Detect which cell encompasses the target text, then output its (X, Y) center coordinate. 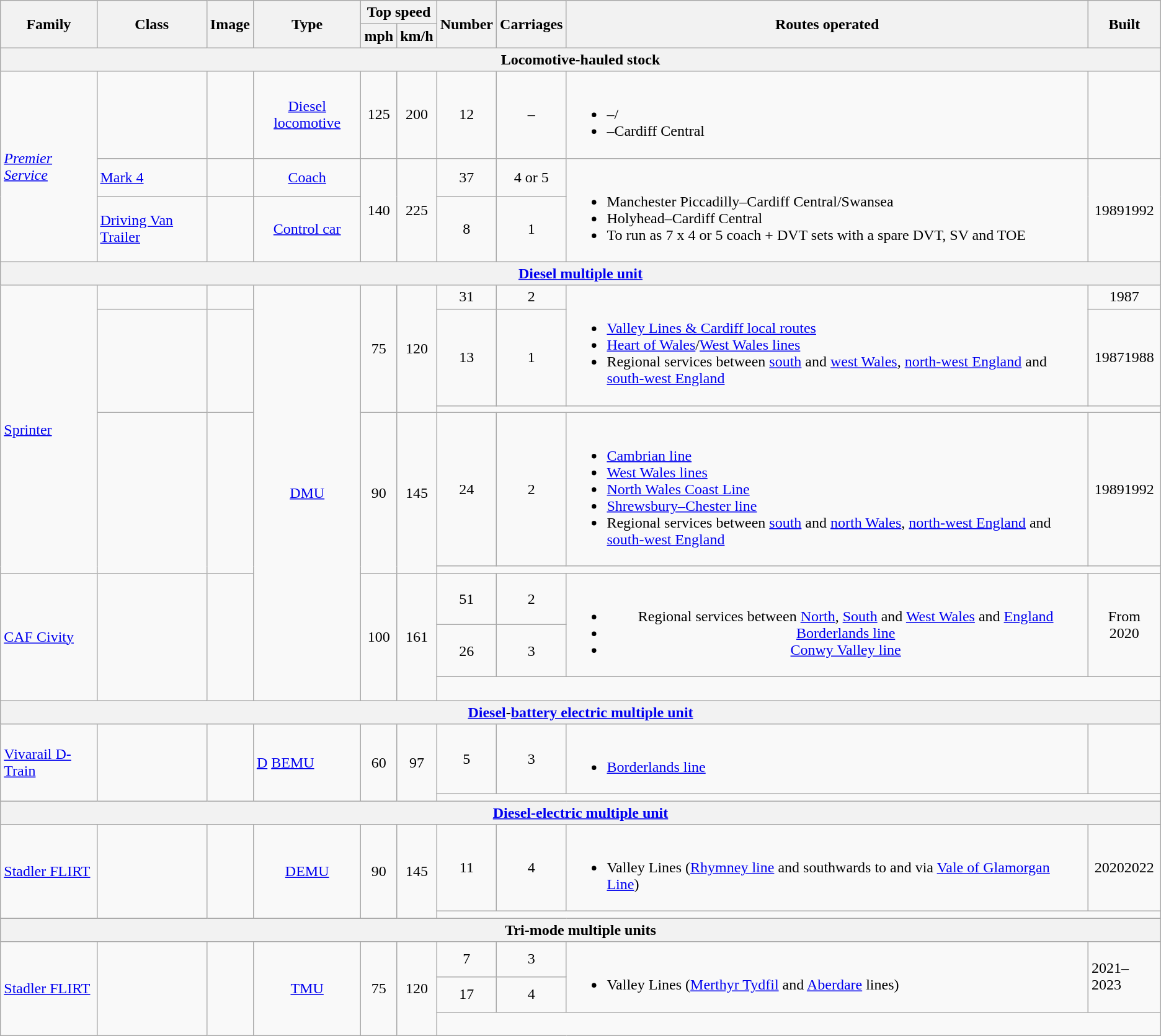
Class (151, 24)
24 (466, 489)
125 (379, 115)
Manchester Piccadilly–Cardiff Central/SwanseaHolyhead–Cardiff CentralTo run as 7 x 4 or 5 coach + DVT sets with a spare DVT, SV and TOE (827, 210)
1987 (1124, 297)
Diesel locomotive (307, 115)
Image (229, 24)
19871988 (1124, 357)
Borderlands line (827, 759)
TMU (307, 988)
Type (307, 24)
225 (417, 210)
2021–2023 (1124, 977)
D BEMU (307, 763)
Driving Van Trailer (151, 229)
7 (466, 960)
From 2020 (1124, 625)
Regional services between North, South and West Wales and EnglandBorderlands lineConwy Valley line (827, 625)
Tri-mode multiple units (580, 930)
Vivarail D-Train (48, 763)
DMU (307, 492)
– (532, 115)
Built (1124, 24)
mph (379, 36)
Routes operated (827, 24)
Control car (307, 229)
Coach (307, 177)
Diesel-battery electric multiple unit (580, 712)
Number (466, 24)
8 (466, 229)
161 (417, 636)
51 (466, 599)
Family (48, 24)
CAF Civity (48, 636)
17 (466, 994)
5 (466, 759)
Carriages (532, 24)
–/–Cardiff Central (827, 115)
Premier Service (48, 166)
4 or 5 (532, 177)
31 (466, 297)
Top speed (399, 12)
Diesel multiple unit (580, 273)
12 (466, 115)
37 (466, 177)
Diesel-electric multiple unit (580, 813)
140 (379, 210)
km/h (417, 36)
97 (417, 763)
Sprinter (48, 429)
100 (379, 636)
60 (379, 763)
11 (466, 868)
20202022 (1124, 868)
Valley Lines (Rhymney line and southwards to and via Vale of Glamorgan Line) (827, 868)
Locomotive-hauled stock (580, 60)
DEMU (307, 872)
Valley Lines (Merthyr Tydfil and Aberdare lines) (827, 977)
26 (466, 651)
200 (417, 115)
13 (466, 357)
Mark 4 (151, 177)
